Identify which cell holds the provided text, then report its (X, Y) central coordinate. 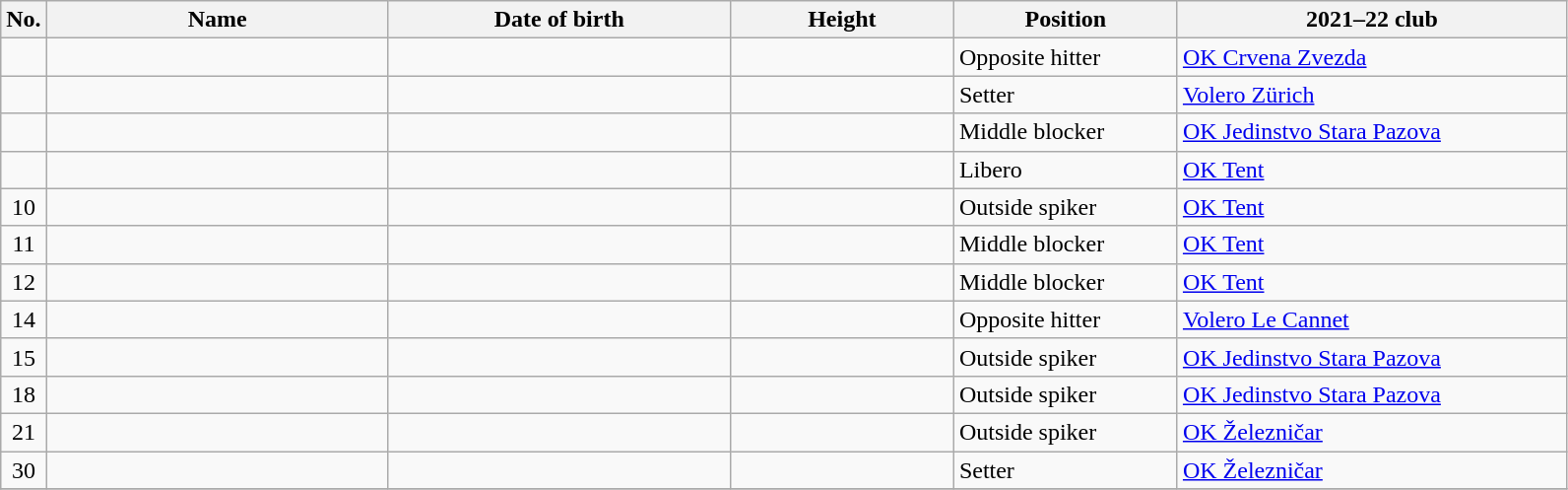
2021–22 club (1371, 20)
Volero Le Cannet (1371, 319)
12 (24, 282)
No. (24, 20)
18 (24, 394)
Libero (1066, 170)
10 (24, 207)
Height (841, 20)
21 (24, 432)
Date of birth (559, 20)
Position (1066, 20)
11 (24, 245)
30 (24, 470)
Name (217, 20)
15 (24, 357)
OK Crvena Zvezda (1371, 57)
14 (24, 319)
Volero Zürich (1371, 95)
